From the cell containing the given text, extract its center point as [X, Y] coordinate. 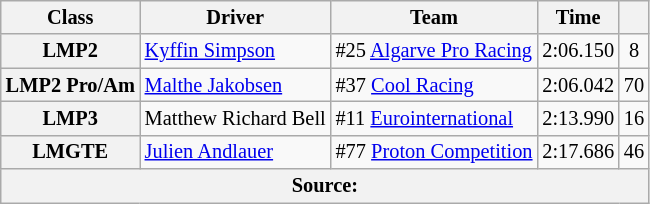
LMP2 Pro/Am [70, 85]
Driver [236, 17]
Source: [325, 186]
Class [70, 17]
Malthe Jakobsen [236, 85]
Kyffin Simpson [236, 51]
LMP3 [70, 118]
8 [634, 51]
#25 Algarve Pro Racing [434, 51]
#37 Cool Racing [434, 85]
46 [634, 152]
70 [634, 85]
#11 Eurointernational [434, 118]
2:06.042 [578, 85]
2:17.686 [578, 152]
LMP2 [70, 51]
#77 Proton Competition [434, 152]
Matthew Richard Bell [236, 118]
2:06.150 [578, 51]
Team [434, 17]
16 [634, 118]
Time [578, 17]
LMGTE [70, 152]
Julien Andlauer [236, 152]
2:13.990 [578, 118]
